For the text-containing cell, return its midpoint in [X, Y] coordinate format. 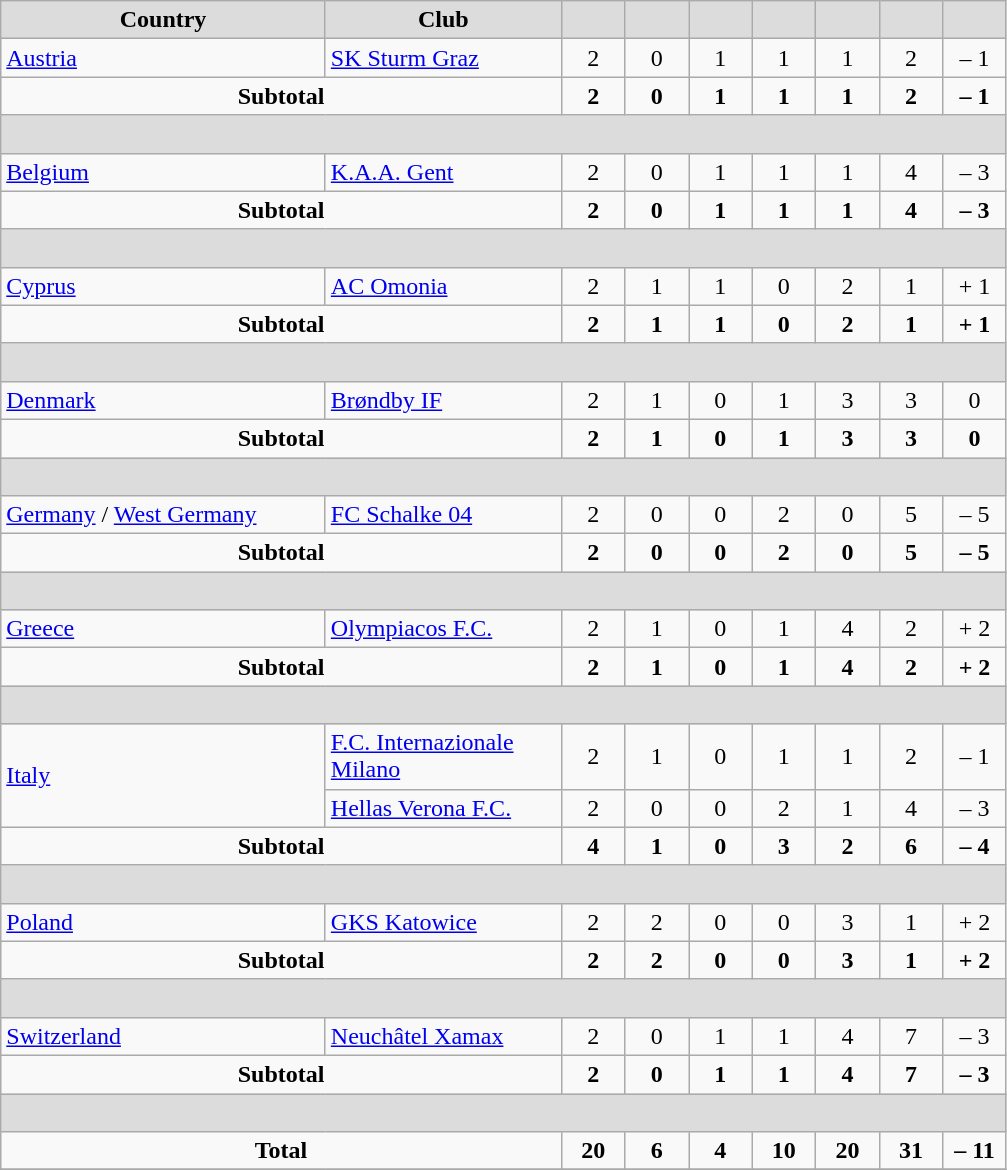
– 4 [975, 846]
F.C. Internazionale Milano [443, 756]
Denmark [164, 400]
Hellas Verona F.C. [443, 808]
Club [443, 20]
Belgium [164, 172]
Neuchâtel Xamax [443, 1036]
Austria [164, 58]
K.A.A. Gent [443, 172]
Poland [164, 922]
10 [784, 1151]
AC Omonia [443, 286]
Switzerland [164, 1036]
Italy [164, 776]
SK Sturm Graz [443, 58]
Brøndby IF [443, 400]
GKS Katowice [443, 922]
FC Schalke 04 [443, 515]
Total [282, 1151]
Germany / West Germany [164, 515]
Cyprus [164, 286]
31 [911, 1151]
Olympiacos F.C. [443, 629]
Country [164, 20]
Greece [164, 629]
– 11 [975, 1151]
